For the text-containing cell, return its midpoint in (x, y) coordinate format. 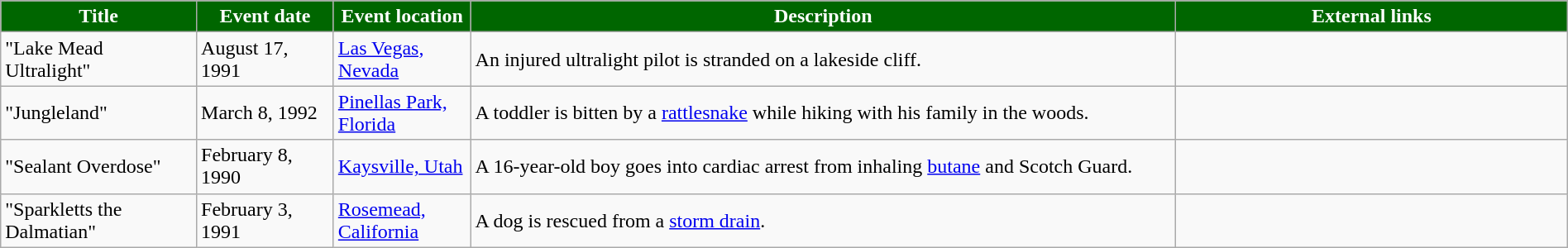
Las Vegas, Nevada (402, 60)
External links (1372, 17)
A 16-year-old boy goes into cardiac arrest from inhaling butane and Scotch Guard. (824, 167)
Event date (265, 17)
"Sealant Overdose" (99, 167)
Pinellas Park, Florida (402, 112)
"Sparkletts the Dalmatian" (99, 220)
February 3, 1991 (265, 220)
Title (99, 17)
Rosemead, California (402, 220)
February 8, 1990 (265, 167)
Description (824, 17)
A dog is rescued from a storm drain. (824, 220)
March 8, 1992 (265, 112)
August 17, 1991 (265, 60)
An injured ultralight pilot is stranded on a lakeside cliff. (824, 60)
"Lake Mead Ultralight" (99, 60)
Kaysville, Utah (402, 167)
"Jungleland" (99, 112)
A toddler is bitten by a rattlesnake while hiking with his family in the woods. (824, 112)
Event location (402, 17)
